Identify which cell holds the provided text, then report its [X, Y] central coordinate. 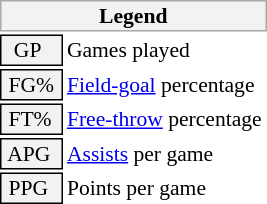
Games played [166, 50]
FT% [31, 120]
Legend [134, 16]
FG% [31, 85]
Free-throw percentage [166, 120]
APG [31, 154]
Assists per game [166, 154]
PPG [31, 188]
Points per game [166, 188]
Field-goal percentage [166, 85]
GP [31, 50]
